Determine the [x, y] coordinate at the center of the cell enclosing the given text.  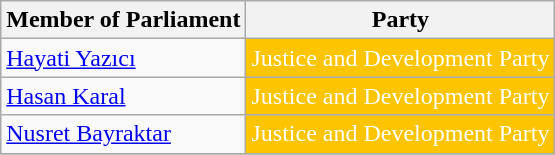
Party [400, 20]
Hasan Karal [124, 96]
Hayati Yazıcı [124, 58]
Nusret Bayraktar [124, 134]
Member of Parliament [124, 20]
